Return [X, Y] of the center of cell containing provided text 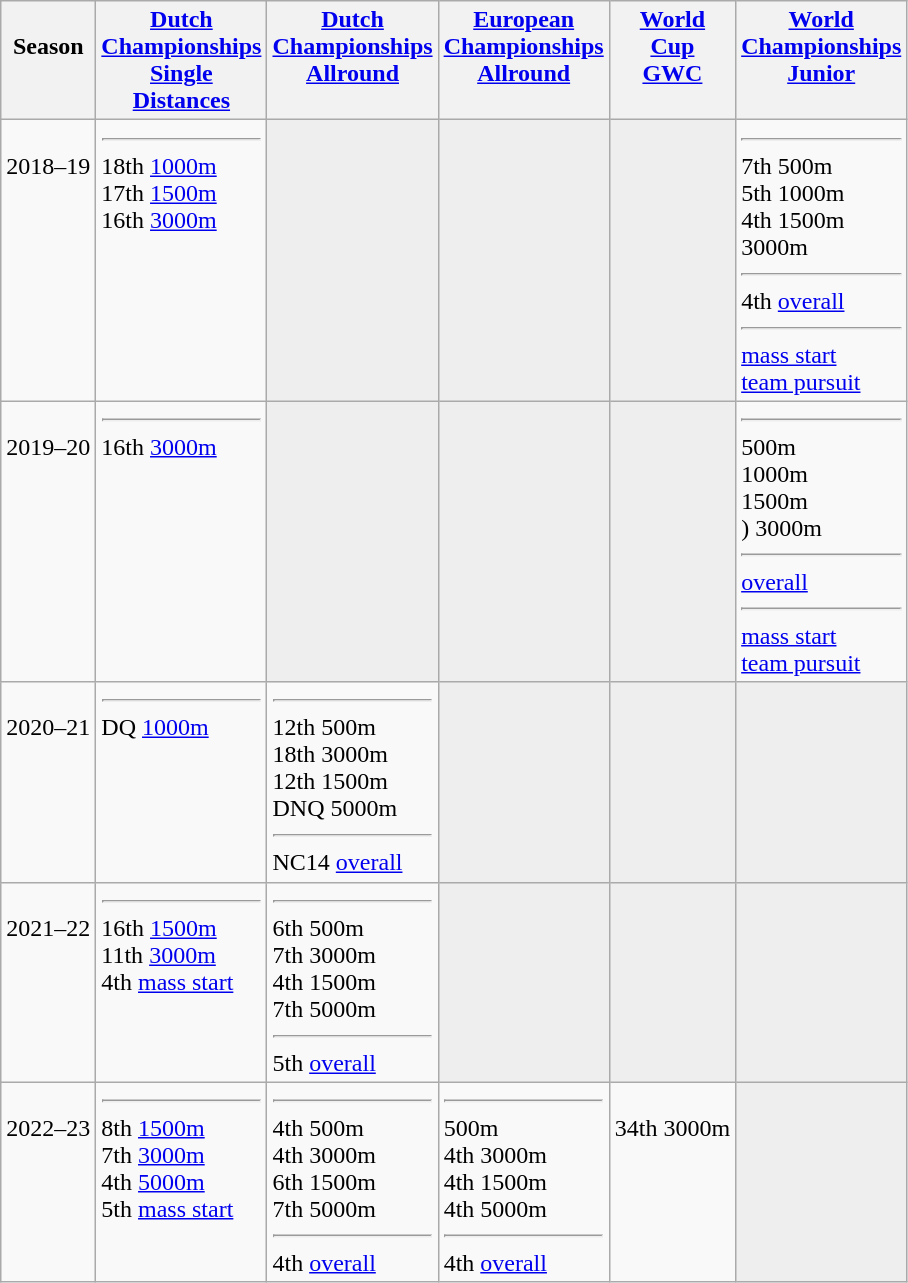
European Championships Allround [524, 60]
12th 500m 18th 3000m 12th 1500m DNQ 5000m NC14 overall [352, 782]
6th 500m 7th 3000m 4th 1500m 7th 5000m 5th overall [352, 982]
2021–22 [48, 982]
4th 500m 4th 3000m 6th 1500m 7th 5000m 4th overall [352, 1182]
7th 500m 5th 1000m 4th 1500m 3000m 4th overall mass start team pursuit [822, 260]
World Cup GWC [672, 60]
500m 1000m 1500m ) 3000m overall mass start team pursuit [822, 542]
16th 1500m 11th 3000m 4th mass start [182, 982]
34th 3000m [672, 1182]
2020–21 [48, 782]
8th 1500m 7th 3000m 4th 5000m 5th mass start [182, 1182]
DQ 1000m [182, 782]
Dutch Championships Single Distances [182, 60]
500m 4th 3000m 4th 1500m 4th 5000m 4th overall [524, 1182]
Dutch Championships Allround [352, 60]
18th 1000m 17th 1500m 16th 3000m [182, 260]
2019–20 [48, 542]
16th 3000m [182, 542]
2018–19 [48, 260]
2022–23 [48, 1182]
World Championships Junior [822, 60]
Season [48, 60]
